Determine the (X, Y) coordinate at the center of the cell enclosing the given text.  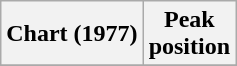
Peakposition (189, 34)
Chart (1977) (72, 34)
